Provide the [X, Y] coordinate of the cell's center where the given text is located.  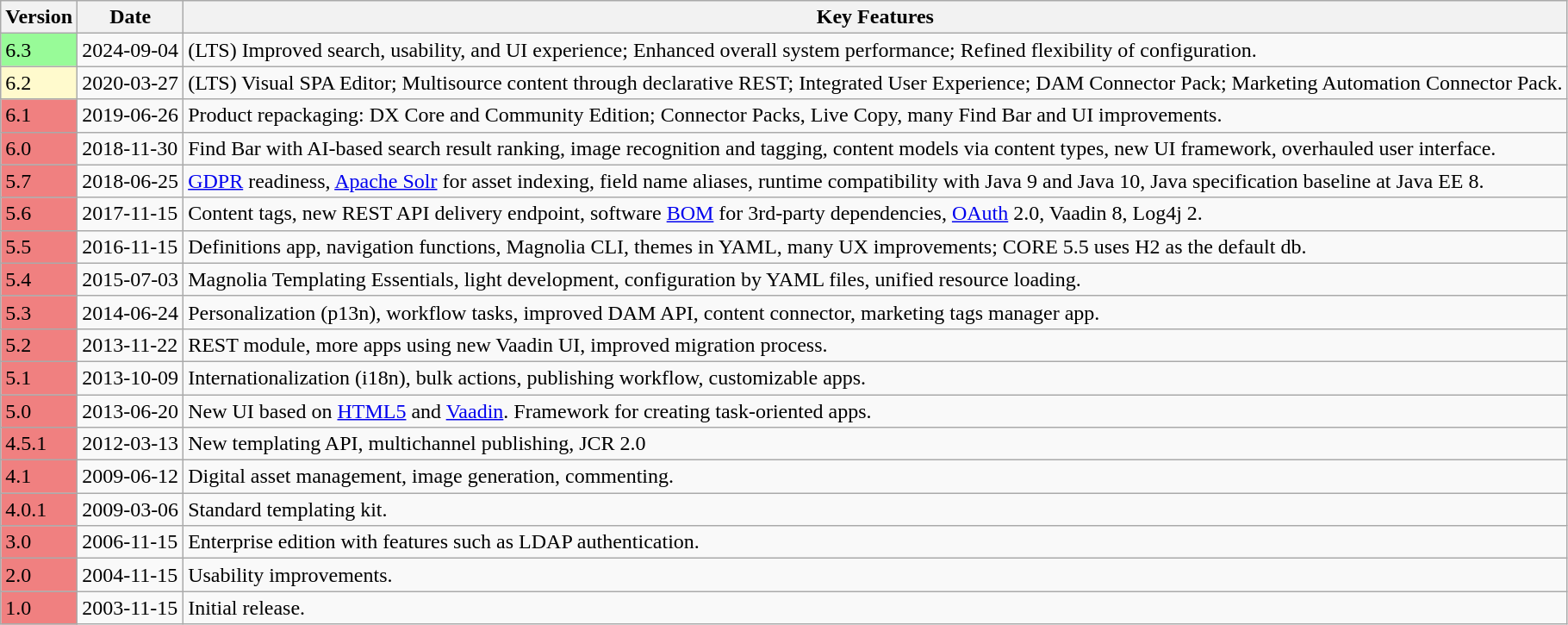
1.0 [40, 608]
2019-06-26 [131, 116]
Definitions app, navigation functions, Magnolia CLI, themes in YAML, many UX improvements; CORE 5.5 uses H2 as the default db. [875, 247]
New templating API, multichannel publishing, JCR 2.0 [875, 444]
2.0 [40, 575]
2009-03-06 [131, 509]
4.1 [40, 477]
4.5.1 [40, 444]
3.0 [40, 542]
2012-03-13 [131, 444]
2020-03-27 [131, 83]
Standard templating kit. [875, 509]
2024-09-04 [131, 50]
2004-11-15 [131, 575]
5.3 [40, 312]
6.0 [40, 148]
Date [131, 17]
4.0.1 [40, 509]
Enterprise edition with features such as LDAP authentication. [875, 542]
2014-06-24 [131, 312]
2003-11-15 [131, 608]
2013-06-20 [131, 411]
REST module, more apps using new Vaadin UI, improved migration process. [875, 345]
5.7 [40, 181]
5.2 [40, 345]
Initial release. [875, 608]
2009-06-12 [131, 477]
New UI based on HTML5 and Vaadin. Framework for creating task-oriented apps. [875, 411]
2018-11-30 [131, 148]
6.1 [40, 116]
5.5 [40, 247]
(LTS) Improved search, usability, and UI experience; Enhanced overall system performance; Refined flexibility of configuration. [875, 50]
5.0 [40, 411]
2006-11-15 [131, 542]
Magnolia Templating Essentials, light development, configuration by YAML files, unified resource loading. [875, 279]
6.3 [40, 50]
2016-11-15 [131, 247]
Content tags, new REST API delivery endpoint, software BOM for 3rd-party dependencies, OAuth 2.0, Vaadin 8, Log4j 2. [875, 214]
2015-07-03 [131, 279]
Internationalization (i18n), bulk actions, publishing workflow, customizable apps. [875, 378]
2017-11-15 [131, 214]
Version [40, 17]
Digital asset management, image generation, commenting. [875, 477]
5.6 [40, 214]
Personalization (p13n), workflow tasks, improved DAM API, content connector, marketing tags manager app. [875, 312]
Product repackaging: DX Core and Community Edition; Connector Packs, Live Copy, many Find Bar and UI improvements. [875, 116]
5.4 [40, 279]
2018-06-25 [131, 181]
2013-11-22 [131, 345]
5.1 [40, 378]
Usability improvements. [875, 575]
6.2 [40, 83]
2013-10-09 [131, 378]
Key Features [875, 17]
